Locate the cell with the specified text and output its (X, Y) center coordinate. 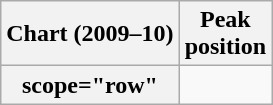
Chart (2009–10) (90, 34)
scope="row" (90, 85)
Peakposition (225, 34)
